Detect which cell encompasses the target text, then output its [x, y] center coordinate. 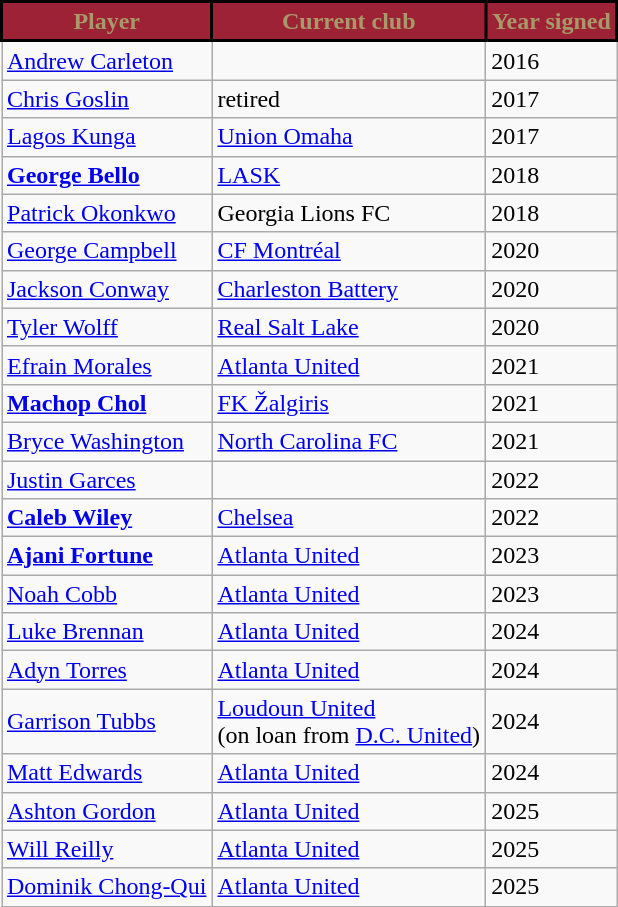
Luke Brennan [107, 632]
George Bello [107, 175]
Real Salt Lake [349, 327]
Lagos Kunga [107, 137]
Patrick Okonkwo [107, 213]
Year signed [552, 22]
Noah Cobb [107, 594]
Machop Chol [107, 403]
Adyn Torres [107, 670]
Ashton Gordon [107, 811]
CF Montréal [349, 251]
Chelsea [349, 518]
Garrison Tubbs [107, 722]
Charleston Battery [349, 289]
George Campbell [107, 251]
Justin Garces [107, 479]
Jackson Conway [107, 289]
retired [349, 99]
LASK [349, 175]
Loudoun United(on loan from D.C. United) [349, 722]
Player [107, 22]
Will Reilly [107, 849]
Caleb Wiley [107, 518]
Tyler Wolff [107, 327]
Georgia Lions FC [349, 213]
FK Žalgiris [349, 403]
Andrew Carleton [107, 60]
Union Omaha [349, 137]
Bryce Washington [107, 441]
Ajani Fortune [107, 556]
Matt Edwards [107, 773]
North Carolina FC [349, 441]
Current club [349, 22]
2016 [552, 60]
Dominik Chong-Qui [107, 887]
Efrain Morales [107, 365]
Chris Goslin [107, 99]
